Determine the (X, Y) coordinate at the center of the cell enclosing the given text.  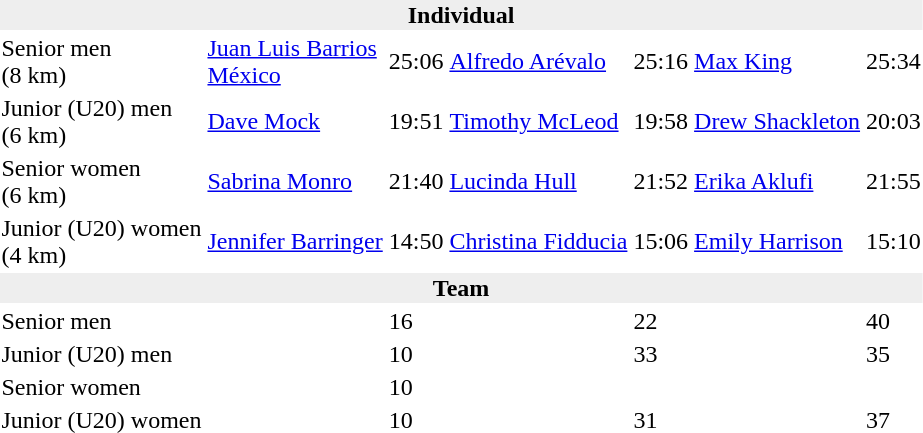
Junior (U20) men(6 km) (102, 122)
19:51 (416, 122)
Juan Luis Barrios México (295, 62)
Senior men (102, 321)
Alfredo Arévalo (538, 62)
Lucinda Hull (538, 182)
Senior men(8 km) (102, 62)
Junior (U20) women(4 km) (102, 242)
25:16 (661, 62)
25:34 (894, 62)
Team (461, 288)
19:58 (661, 122)
Erika Aklufi (778, 182)
Drew Shackleton (778, 122)
15:10 (894, 242)
Senior women(6 km) (102, 182)
Senior women (102, 387)
Emily Harrison (778, 242)
35 (894, 354)
Max King (778, 62)
Jennifer Barringer (295, 242)
25:06 (416, 62)
21:40 (416, 182)
14:50 (416, 242)
Timothy McLeod (538, 122)
33 (661, 354)
21:55 (894, 182)
21:52 (661, 182)
Dave Mock (295, 122)
Sabrina Monro (295, 182)
Individual (461, 15)
20:03 (894, 122)
22 (661, 321)
Junior (U20) men (102, 354)
16 (416, 321)
Christina Fidducia (538, 242)
40 (894, 321)
15:06 (661, 242)
